Scan for the cell matching the given text and deliver its [X, Y] coordinate at center. 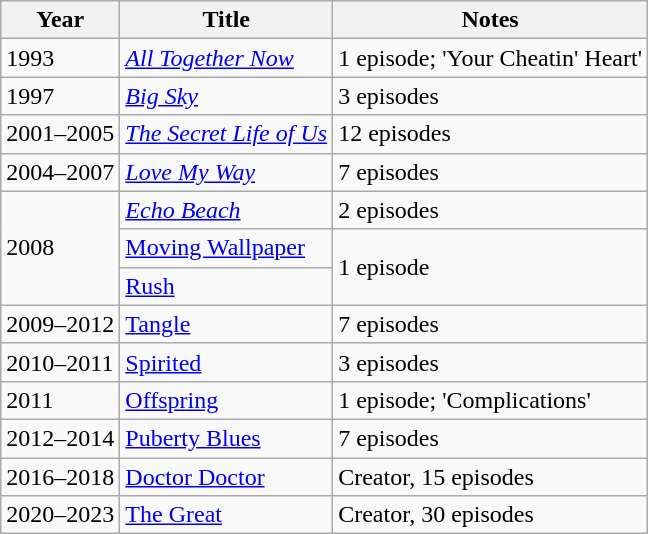
Notes [490, 20]
2012–2014 [60, 438]
1 episode; 'Your Cheatin' Heart' [490, 58]
Puberty Blues [226, 438]
Tangle [226, 324]
2016–2018 [60, 477]
The Secret Life of Us [226, 134]
The Great [226, 515]
2020–2023 [60, 515]
12 episodes [490, 134]
2004–2007 [60, 172]
2009–2012 [60, 324]
1993 [60, 58]
Offspring [226, 400]
Rush [226, 286]
Moving Wallpaper [226, 248]
Spirited [226, 362]
2010–2011 [60, 362]
Year [60, 20]
Doctor Doctor [226, 477]
Love My Way [226, 172]
2011 [60, 400]
Echo Beach [226, 210]
1 episode; 'Complications' [490, 400]
1997 [60, 96]
1 episode [490, 267]
Big Sky [226, 96]
Creator, 30 episodes [490, 515]
Title [226, 20]
2 episodes [490, 210]
2008 [60, 248]
2001–2005 [60, 134]
All Together Now [226, 58]
Creator, 15 episodes [490, 477]
